For the text-containing cell, return its midpoint in [x, y] coordinate format. 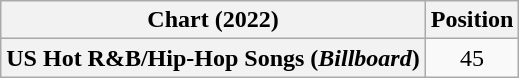
Position [472, 20]
Chart (2022) [213, 20]
US Hot R&B/Hip-Hop Songs (Billboard) [213, 58]
45 [472, 58]
